Identify which cell holds the provided text, then report its [x, y] central coordinate. 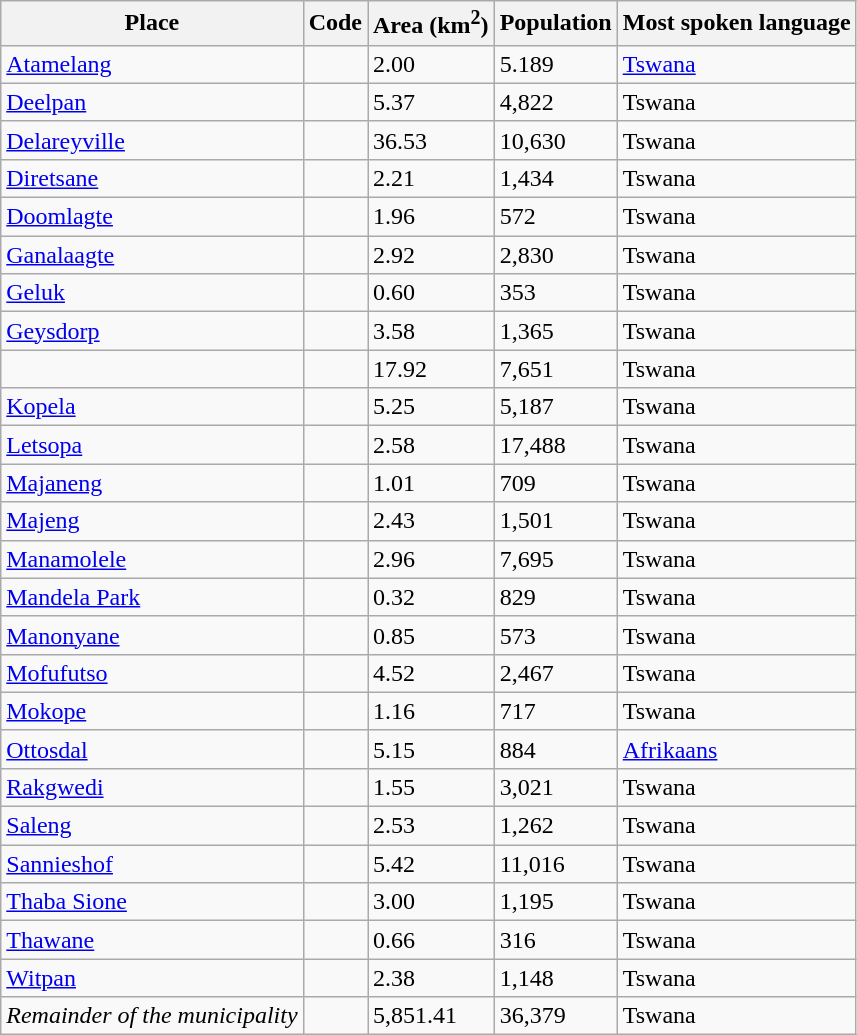
Mandela Park [152, 597]
353 [556, 293]
572 [556, 217]
11,016 [556, 864]
3.00 [432, 902]
573 [556, 635]
3,021 [556, 787]
2.43 [432, 521]
709 [556, 483]
Atamelang [152, 64]
0.32 [432, 597]
1,434 [556, 178]
1.01 [432, 483]
1,195 [556, 902]
2,467 [556, 673]
Population [556, 24]
Kopela [152, 407]
884 [556, 749]
Mofufutso [152, 673]
Saleng [152, 826]
2.00 [432, 64]
5.42 [432, 864]
36.53 [432, 140]
2.38 [432, 978]
1,148 [556, 978]
1.96 [432, 217]
Majeng [152, 521]
2.53 [432, 826]
Doomlagte [152, 217]
1.16 [432, 711]
Thaba Sione [152, 902]
2,830 [556, 255]
4,822 [556, 102]
Ottosdal [152, 749]
Diretsane [152, 178]
17,488 [556, 445]
36,379 [556, 1016]
Ganalaagte [152, 255]
Rakgwedi [152, 787]
5.15 [432, 749]
17.92 [432, 369]
10,630 [556, 140]
0.66 [432, 940]
316 [556, 940]
Most spoken language [736, 24]
Delareyville [152, 140]
0.85 [432, 635]
1,501 [556, 521]
5.189 [556, 64]
1,262 [556, 826]
0.60 [432, 293]
7,651 [556, 369]
Letsopa [152, 445]
717 [556, 711]
5,187 [556, 407]
7,695 [556, 559]
2.58 [432, 445]
Manamolele [152, 559]
Thawane [152, 940]
Witpan [152, 978]
Geluk [152, 293]
Deelpan [152, 102]
1.55 [432, 787]
Sannieshof [152, 864]
2.92 [432, 255]
Geysdorp [152, 331]
829 [556, 597]
Mokope [152, 711]
Afrikaans [736, 749]
2.21 [432, 178]
Place [152, 24]
Area (km2) [432, 24]
1,365 [556, 331]
5.37 [432, 102]
Majaneng [152, 483]
Code [335, 24]
2.96 [432, 559]
3.58 [432, 331]
Remainder of the municipality [152, 1016]
5,851.41 [432, 1016]
Manonyane [152, 635]
4.52 [432, 673]
5.25 [432, 407]
